Find where the given text appears and provide that cell's center as (x, y) coordinate. 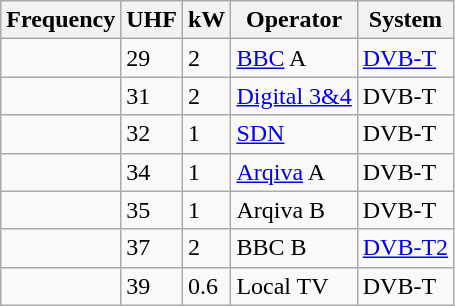
Arqiva A (294, 172)
DVB-T2 (405, 248)
Arqiva B (294, 210)
Frequency (61, 20)
Digital 3&4 (294, 96)
SDN (294, 134)
BBC B (294, 248)
Operator (294, 20)
32 (152, 134)
System (405, 20)
29 (152, 58)
Local TV (294, 286)
UHF (152, 20)
39 (152, 286)
BBC A (294, 58)
0.6 (206, 286)
35 (152, 210)
34 (152, 172)
37 (152, 248)
kW (206, 20)
31 (152, 96)
